Output the [x, y] coordinate of the center of the cell containing the given text.  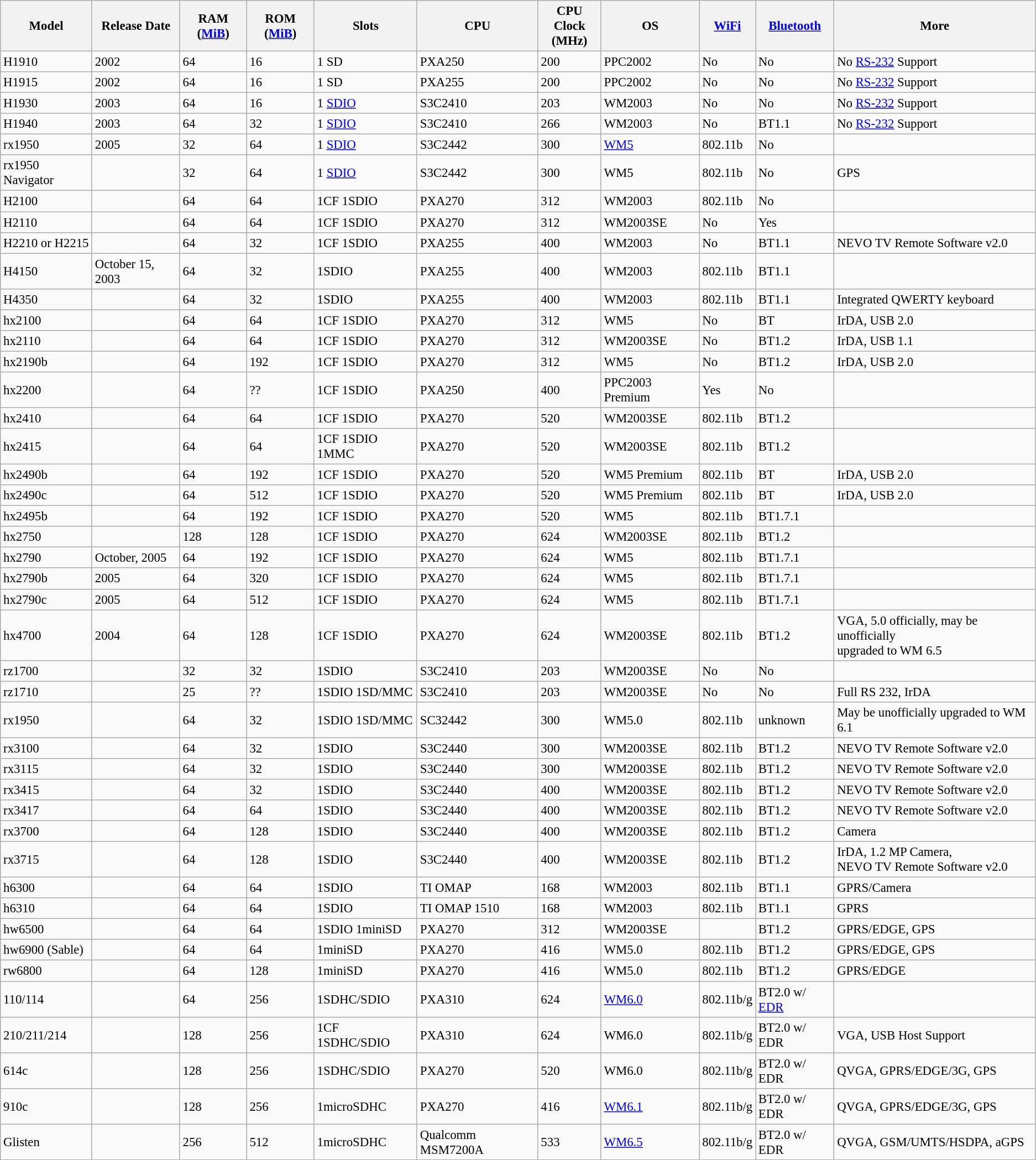
614c [46, 1070]
rx1950 Navigator [46, 173]
CPU Clock(MHz) [569, 26]
QVGA, GSM/UMTS/HSDPA, aGPS [935, 1142]
GPRS [935, 908]
Full RS 232, IrDA [935, 692]
hx2790 [46, 558]
hx2415 [46, 447]
rz1710 [46, 692]
TI OMAP [478, 888]
rx3100 [46, 748]
TI OMAP 1510 [478, 908]
hx2110 [46, 341]
h6300 [46, 888]
h6310 [46, 908]
rx3700 [46, 832]
266 [569, 124]
rx3415 [46, 790]
hx2410 [46, 418]
SC32442 [478, 720]
May be unofficially upgraded to WM 6.1 [935, 720]
H2100 [46, 201]
hx2790c [46, 599]
H1910 [46, 62]
ROM (MiB) [280, 26]
Qualcomm MSM7200A [478, 1142]
IrDA, 1.2 MP Camera,NEVO TV Remote Software v2.0 [935, 859]
GPRS/Camera [935, 888]
hx4700 [46, 635]
210/211/214 [46, 1035]
CPU [478, 26]
Slots [365, 26]
GPRS/EDGE [935, 971]
hw6900 (Sable) [46, 950]
rx3115 [46, 769]
VGA, USB Host Support [935, 1035]
WM6.1 [650, 1106]
Bluetooth [794, 26]
Release Date [136, 26]
hx2100 [46, 320]
OS [650, 26]
H1930 [46, 103]
110/114 [46, 1000]
910c [46, 1106]
PPC2003 Premium [650, 390]
1SDIO 1miniSD [365, 929]
H4150 [46, 271]
VGA, 5.0 officially, may be unofficiallyupgraded to WM 6.5 [935, 635]
H1915 [46, 82]
hx2495b [46, 516]
Model [46, 26]
hx2790b [46, 579]
Glisten [46, 1142]
H2110 [46, 222]
hx2190b [46, 362]
H1940 [46, 124]
October, 2005 [136, 558]
H4350 [46, 299]
Integrated QWERTY keyboard [935, 299]
hx2750 [46, 537]
25 [213, 692]
GPS [935, 173]
hx2490b [46, 475]
WiFi [728, 26]
RAM (MiB) [213, 26]
Camera [935, 832]
rx3417 [46, 811]
533 [569, 1142]
October 15, 2003 [136, 271]
H2210 or H2215 [46, 243]
1CF 1SDHC/SDIO [365, 1035]
2004 [136, 635]
unknown [794, 720]
IrDA, USB 1.1 [935, 341]
rw6800 [46, 971]
hx2200 [46, 390]
rz1700 [46, 671]
hx2490c [46, 495]
rx3715 [46, 859]
hw6500 [46, 929]
More [935, 26]
WM6.5 [650, 1142]
320 [280, 579]
1CF 1SDIO 1MMC [365, 447]
